Detect which cell encompasses the target text, then output its (X, Y) center coordinate. 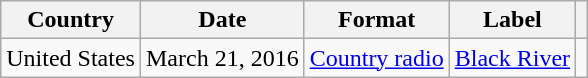
Country (71, 20)
March 21, 2016 (222, 58)
Date (222, 20)
Format (376, 20)
Black River (512, 58)
Label (512, 20)
United States (71, 58)
Country radio (376, 58)
